Capture the cell that displays the provided text and extract its (x, y) central coordinate. 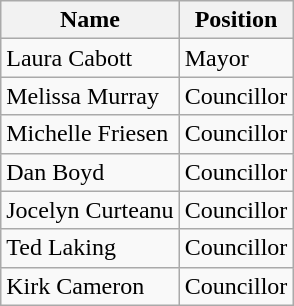
Dan Boyd (90, 172)
Jocelyn Curteanu (90, 210)
Laura Cabott (90, 58)
Kirk Cameron (90, 286)
Name (90, 20)
Position (236, 20)
Mayor (236, 58)
Ted Laking (90, 248)
Michelle Friesen (90, 134)
Melissa Murray (90, 96)
